Extract the (X, Y) coordinate from the center of the cell holding the provided text.  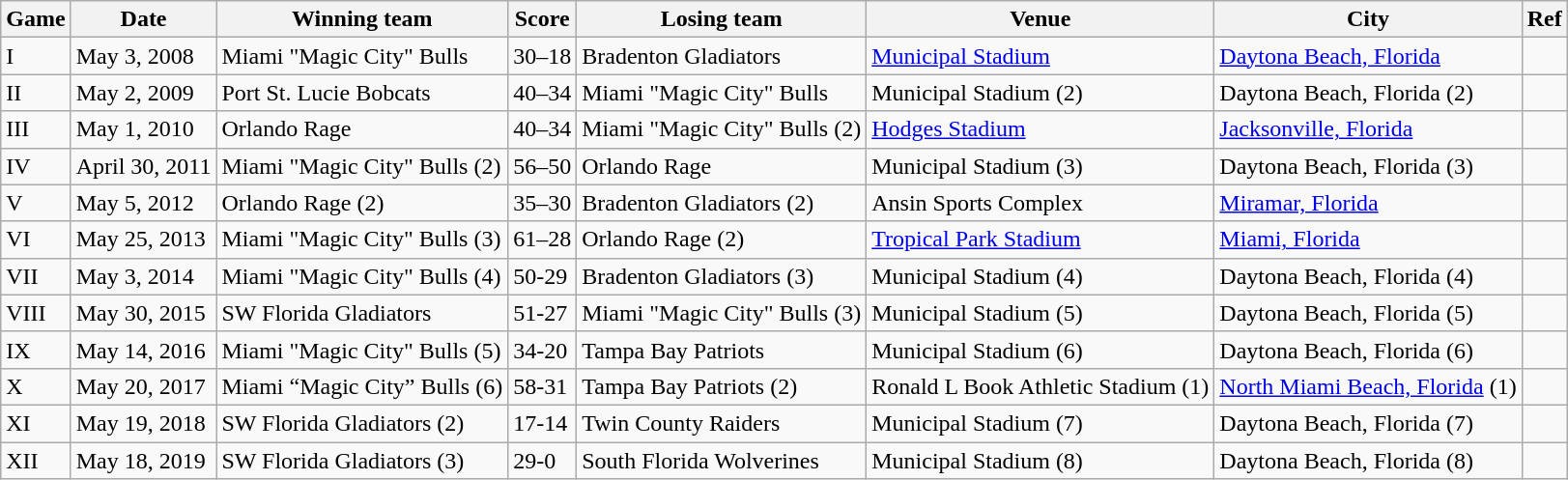
I (36, 56)
Municipal Stadium (7) (1041, 423)
III (36, 129)
Bradenton Gladiators (3) (722, 276)
Twin County Raiders (722, 423)
XII (36, 461)
61–28 (543, 240)
34-20 (543, 350)
May 14, 2016 (143, 350)
29-0 (543, 461)
Municipal Stadium (3) (1041, 166)
Municipal Stadium (5) (1041, 313)
Tropical Park Stadium (1041, 240)
SW Florida Gladiators (362, 313)
South Florida Wolverines (722, 461)
X (36, 386)
51-27 (543, 313)
Venue (1041, 19)
17-14 (543, 423)
Daytona Beach, Florida (3) (1368, 166)
Tampa Bay Patriots (2) (722, 386)
Miami "Magic City" Bulls (4) (362, 276)
Daytona Beach, Florida (2) (1368, 93)
Miami “Magic City” Bulls (6) (362, 386)
XI (36, 423)
Bradenton Gladiators (2) (722, 203)
May 3, 2014 (143, 276)
Date (143, 19)
Tampa Bay Patriots (722, 350)
May 20, 2017 (143, 386)
Municipal Stadium (8) (1041, 461)
Ronald L Book Athletic Stadium (1) (1041, 386)
Jacksonville, Florida (1368, 129)
VIII (36, 313)
Miami, Florida (1368, 240)
IX (36, 350)
II (36, 93)
30–18 (543, 56)
IV (36, 166)
April 30, 2011 (143, 166)
Municipal Stadium (4) (1041, 276)
Municipal Stadium (6) (1041, 350)
Bradenton Gladiators (722, 56)
Score (543, 19)
May 1, 2010 (143, 129)
VII (36, 276)
North Miami Beach, Florida (1) (1368, 386)
50-29 (543, 276)
Miramar, Florida (1368, 203)
Hodges Stadium (1041, 129)
May 3, 2008 (143, 56)
Daytona Beach, Florida (8) (1368, 461)
VI (36, 240)
May 18, 2019 (143, 461)
Municipal Stadium (2) (1041, 93)
58-31 (543, 386)
Daytona Beach, Florida (7) (1368, 423)
Daytona Beach, Florida (1368, 56)
City (1368, 19)
Losing team (722, 19)
Winning team (362, 19)
35–30 (543, 203)
May 19, 2018 (143, 423)
SW Florida Gladiators (2) (362, 423)
V (36, 203)
May 30, 2015 (143, 313)
Port St. Lucie Bobcats (362, 93)
Municipal Stadium (1041, 56)
56–50 (543, 166)
Daytona Beach, Florida (6) (1368, 350)
May 5, 2012 (143, 203)
Game (36, 19)
Daytona Beach, Florida (4) (1368, 276)
Ref (1544, 19)
May 2, 2009 (143, 93)
May 25, 2013 (143, 240)
Ansin Sports Complex (1041, 203)
SW Florida Gladiators (3) (362, 461)
Daytona Beach, Florida (5) (1368, 313)
Miami "Magic City" Bulls (5) (362, 350)
